For the text-containing cell, return its midpoint in [x, y] coordinate format. 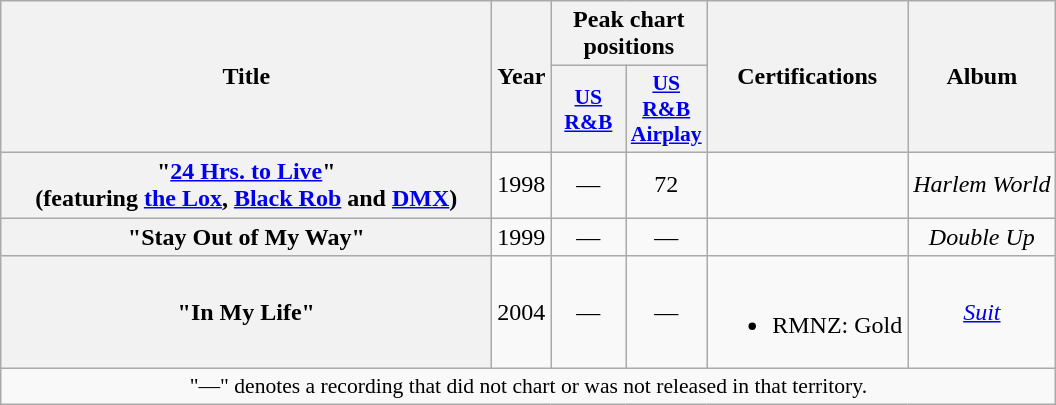
Harlem World [982, 184]
1999 [522, 237]
Suit [982, 312]
"—" denotes a recording that did not chart or was not released in that territory. [528, 387]
Album [982, 77]
Title [246, 77]
1998 [522, 184]
72 [666, 184]
Peak chart positions [629, 34]
Certifications [808, 77]
2004 [522, 312]
RMNZ: Gold [808, 312]
"In My Life" [246, 312]
"24 Hrs. to Live"(featuring the Lox, Black Rob and DMX) [246, 184]
Double Up [982, 237]
USR&B [588, 110]
US R&BAirplay [666, 110]
"Stay Out of My Way" [246, 237]
Year [522, 77]
